Scan for the cell matching the given text and deliver its [x, y] coordinate at center. 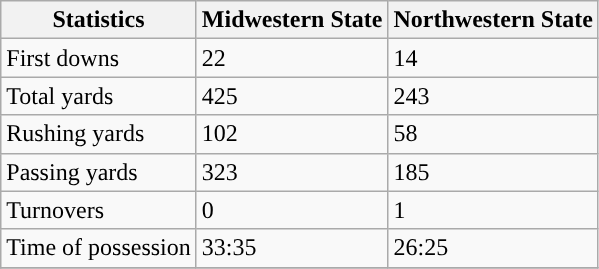
Passing yards [99, 172]
0 [292, 210]
Northwestern State [493, 20]
Turnovers [99, 210]
1 [493, 210]
Time of possession [99, 248]
33:35 [292, 248]
425 [292, 96]
58 [493, 134]
Midwestern State [292, 20]
14 [493, 58]
Rushing yards [99, 134]
First downs [99, 58]
323 [292, 172]
Total yards [99, 96]
243 [493, 96]
185 [493, 172]
Statistics [99, 20]
102 [292, 134]
26:25 [493, 248]
22 [292, 58]
